For the text-containing cell, return its midpoint in [x, y] coordinate format. 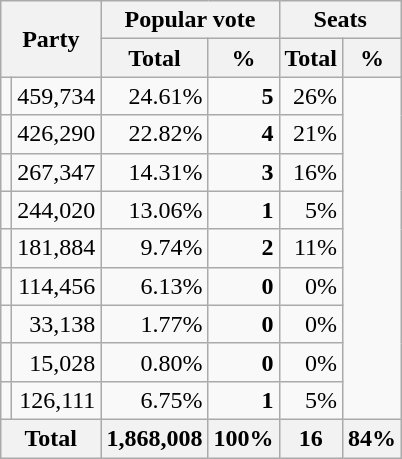
26% [311, 96]
22.82% [154, 134]
181,884 [56, 248]
84% [372, 438]
9.74% [154, 248]
244,020 [56, 210]
6.13% [154, 286]
5 [244, 96]
21% [311, 134]
Popular vote [190, 20]
14.31% [154, 172]
126,111 [56, 400]
Party [51, 39]
16 [311, 438]
13.06% [154, 210]
16% [311, 172]
114,456 [56, 286]
6.75% [154, 400]
4 [244, 134]
15,028 [56, 362]
11% [311, 248]
426,290 [56, 134]
33,138 [56, 324]
100% [244, 438]
24.61% [154, 96]
3 [244, 172]
1.77% [154, 324]
267,347 [56, 172]
2 [244, 248]
Seats [340, 20]
459,734 [56, 96]
1,868,008 [154, 438]
0.80% [154, 362]
